Extract the [X, Y] coordinate from the center of the cell holding the provided text.  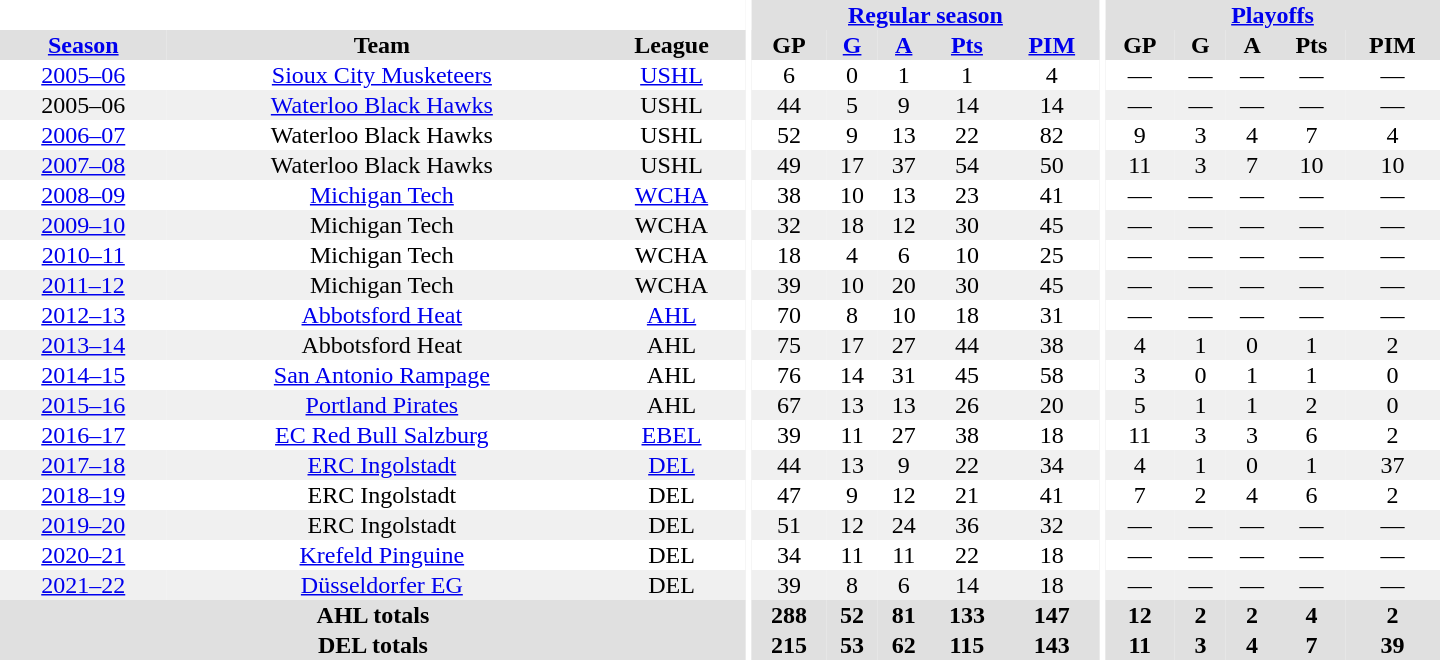
62 [904, 645]
70 [790, 315]
2014–15 [84, 375]
Krefeld Pinguine [382, 555]
21 [968, 495]
2011–12 [84, 285]
26 [968, 405]
47 [790, 495]
Sioux City Musketeers [382, 75]
2017–18 [84, 465]
76 [790, 375]
75 [790, 345]
53 [852, 645]
51 [790, 525]
25 [1052, 255]
133 [968, 615]
2008–09 [84, 195]
2021–22 [84, 585]
2015–16 [84, 405]
36 [968, 525]
DEL totals [373, 645]
147 [1052, 615]
2007–08 [84, 165]
Playoffs [1272, 15]
EC Red Bull Salzburg [382, 435]
81 [904, 615]
2016–17 [84, 435]
San Antonio Rampage [382, 375]
Regular season [926, 15]
24 [904, 525]
2009–10 [84, 225]
2018–19 [84, 495]
49 [790, 165]
2010–11 [84, 255]
82 [1052, 135]
54 [968, 165]
AHL totals [373, 615]
Season [84, 45]
23 [968, 195]
2019–20 [84, 525]
143 [1052, 645]
2013–14 [84, 345]
Portland Pirates [382, 405]
58 [1052, 375]
115 [968, 645]
2020–21 [84, 555]
Team [382, 45]
67 [790, 405]
League [672, 45]
288 [790, 615]
2012–13 [84, 315]
50 [1052, 165]
Düsseldorfer EG [382, 585]
EBEL [672, 435]
2006–07 [84, 135]
215 [790, 645]
